Determine the (x, y) coordinate at the center of the cell enclosing the given text.  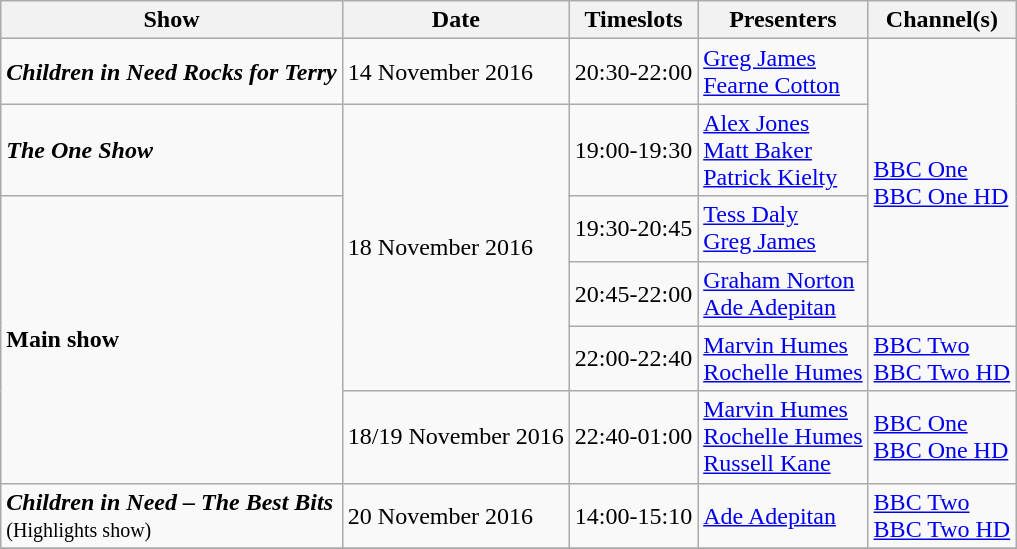
Marvin HumesRochelle Humes (783, 358)
Channel(s) (942, 20)
14:00-15:10 (633, 516)
22:40-01:00 (633, 437)
22:00-22:40 (633, 358)
Children in Need Rocks for Terry (172, 72)
Main show (172, 340)
Children in Need – The Best Bits(Highlights show) (172, 516)
14 November 2016 (456, 72)
20:45-22:00 (633, 294)
19:00-19:30 (633, 150)
Timeslots (633, 20)
19:30-20:45 (633, 228)
Presenters (783, 20)
Show (172, 20)
Ade Adepitan (783, 516)
Marvin HumesRochelle HumesRussell Kane (783, 437)
Alex JonesMatt BakerPatrick Kielty (783, 150)
20:30-22:00 (633, 72)
18/19 November 2016 (456, 437)
Tess DalyGreg James (783, 228)
20 November 2016 (456, 516)
Date (456, 20)
Greg JamesFearne Cotton (783, 72)
18 November 2016 (456, 248)
Graham NortonAde Adepitan (783, 294)
The One Show (172, 150)
